Pinpoint the cell where the given text exists, returning its [x, y] midpoint coordinate. 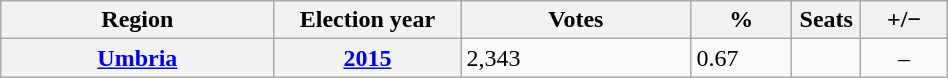
Election year [368, 20]
Seats [826, 20]
2015 [368, 58]
2,343 [576, 58]
– [904, 58]
Votes [576, 20]
% [742, 20]
Umbria [138, 58]
0.67 [742, 58]
+/− [904, 20]
Region [138, 20]
